For the text-containing cell, return its midpoint in (x, y) coordinate format. 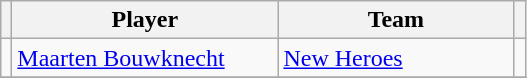
Team (396, 20)
New Heroes (396, 58)
Maarten Bouwknecht (145, 58)
Player (145, 20)
